Determine the (X, Y) coordinate at the center of the cell enclosing the given text.  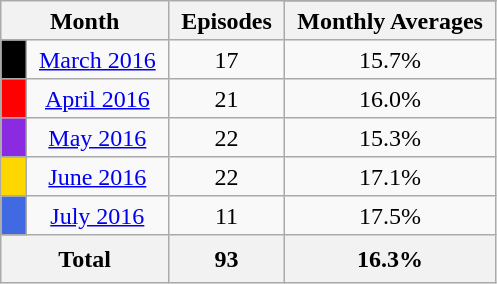
17.1% (390, 176)
June 2016 (97, 176)
11 (226, 216)
Monthly Averages (390, 20)
15.3% (390, 138)
93 (226, 260)
Total (85, 260)
16.0% (390, 98)
Month (85, 20)
April 2016 (97, 98)
Episodes (226, 20)
July 2016 (97, 216)
21 (226, 98)
17 (226, 60)
17.5% (390, 216)
16.3% (390, 260)
May 2016 (97, 138)
March 2016 (97, 60)
15.7% (390, 60)
